Find where the given text appears and provide that cell's center as [x, y] coordinate. 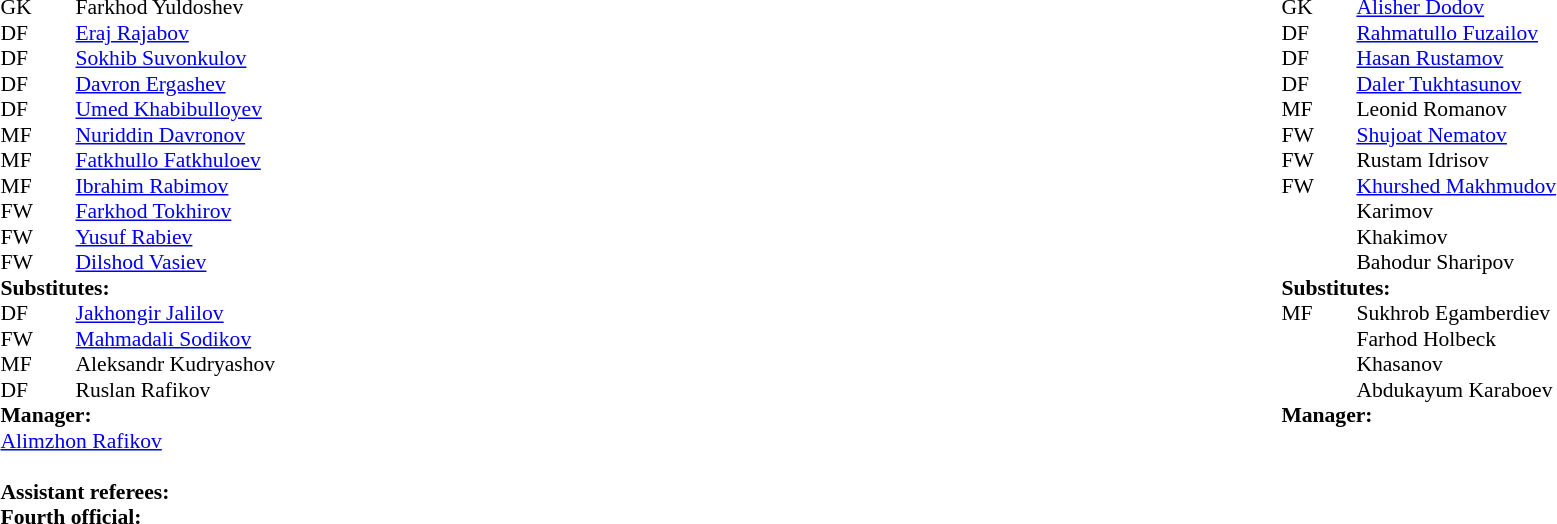
Jakhongir Jalilov [176, 313]
Shujoat Nematov [1456, 135]
Dilshod Vasiev [176, 263]
Rustam Idrisov [1456, 161]
Farkhod Tokhirov [176, 211]
Nuriddin Davronov [176, 135]
Bahodur Sharipov [1456, 263]
Rahmatullo Fuzailov [1456, 33]
Karimov [1456, 211]
Khakimov [1456, 237]
Mahmadali Sodikov [176, 339]
Eraj Rajabov [176, 33]
Leonid Romanov [1456, 109]
Daler Tukhtasunov [1456, 84]
Hasan Rustamov [1456, 59]
Abdukayum Karaboev [1456, 390]
Sokhib Suvonkulov [176, 59]
Davron Ergashev [176, 84]
Sukhrob Egamberdiev [1456, 313]
Khasanov [1456, 365]
Ibrahim Rabimov [176, 186]
Aleksandr Kudryashov [176, 365]
Ruslan Rafikov [176, 390]
Khurshed Makhmudov [1456, 186]
Farhod Holbeck [1456, 339]
Umed Khabibulloyev [176, 109]
Yusuf Rabiev [176, 237]
Fatkhullo Fatkhuloev [176, 161]
